Return (x, y) of the center of cell containing provided text 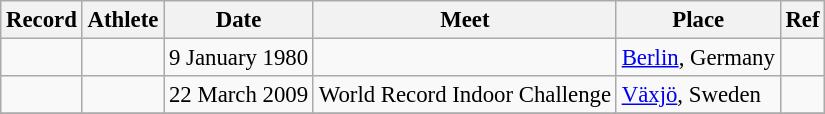
Ref (802, 20)
Date (239, 20)
Athlete (122, 20)
Växjö, Sweden (698, 95)
Berlin, Germany (698, 58)
Meet (464, 20)
World Record Indoor Challenge (464, 95)
Record (42, 20)
22 March 2009 (239, 95)
9 January 1980 (239, 58)
Place (698, 20)
